Capture the cell that displays the provided text and extract its (X, Y) central coordinate. 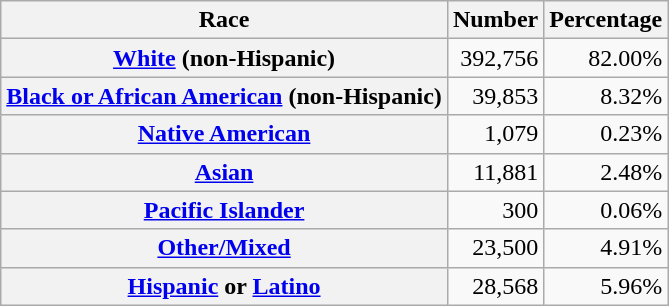
Number (495, 20)
39,853 (495, 96)
Hispanic or Latino (224, 286)
Pacific Islander (224, 210)
1,079 (495, 134)
0.06% (606, 210)
2.48% (606, 172)
Other/Mixed (224, 248)
392,756 (495, 58)
23,500 (495, 248)
28,568 (495, 286)
300 (495, 210)
Race (224, 20)
White (non-Hispanic) (224, 58)
8.32% (606, 96)
Black or African American (non-Hispanic) (224, 96)
Percentage (606, 20)
5.96% (606, 286)
11,881 (495, 172)
Native American (224, 134)
82.00% (606, 58)
0.23% (606, 134)
4.91% (606, 248)
Asian (224, 172)
